Capture the cell that displays the provided text and extract its (x, y) central coordinate. 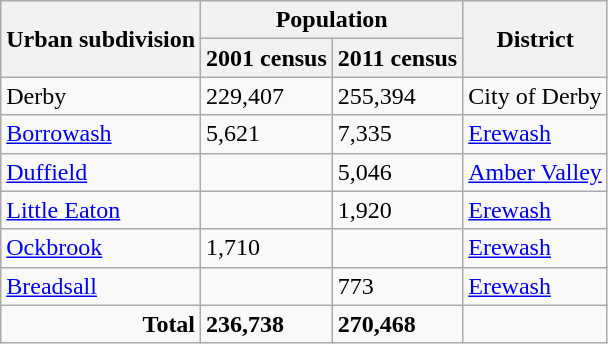
1,920 (397, 210)
7,335 (397, 134)
Total (101, 324)
Borrowash (101, 134)
District (536, 39)
773 (397, 286)
5,046 (397, 172)
Little Eaton (101, 210)
Ockbrook (101, 248)
Derby (101, 96)
Population (332, 20)
City of Derby (536, 96)
Breadsall (101, 286)
Duffield (101, 172)
1,710 (267, 248)
2011 census (397, 58)
Amber Valley (536, 172)
2001 census (267, 58)
Urban subdivision (101, 39)
229,407 (267, 96)
5,621 (267, 134)
255,394 (397, 96)
270,468 (397, 324)
236,738 (267, 324)
